Return [x, y] of the center of cell containing provided text 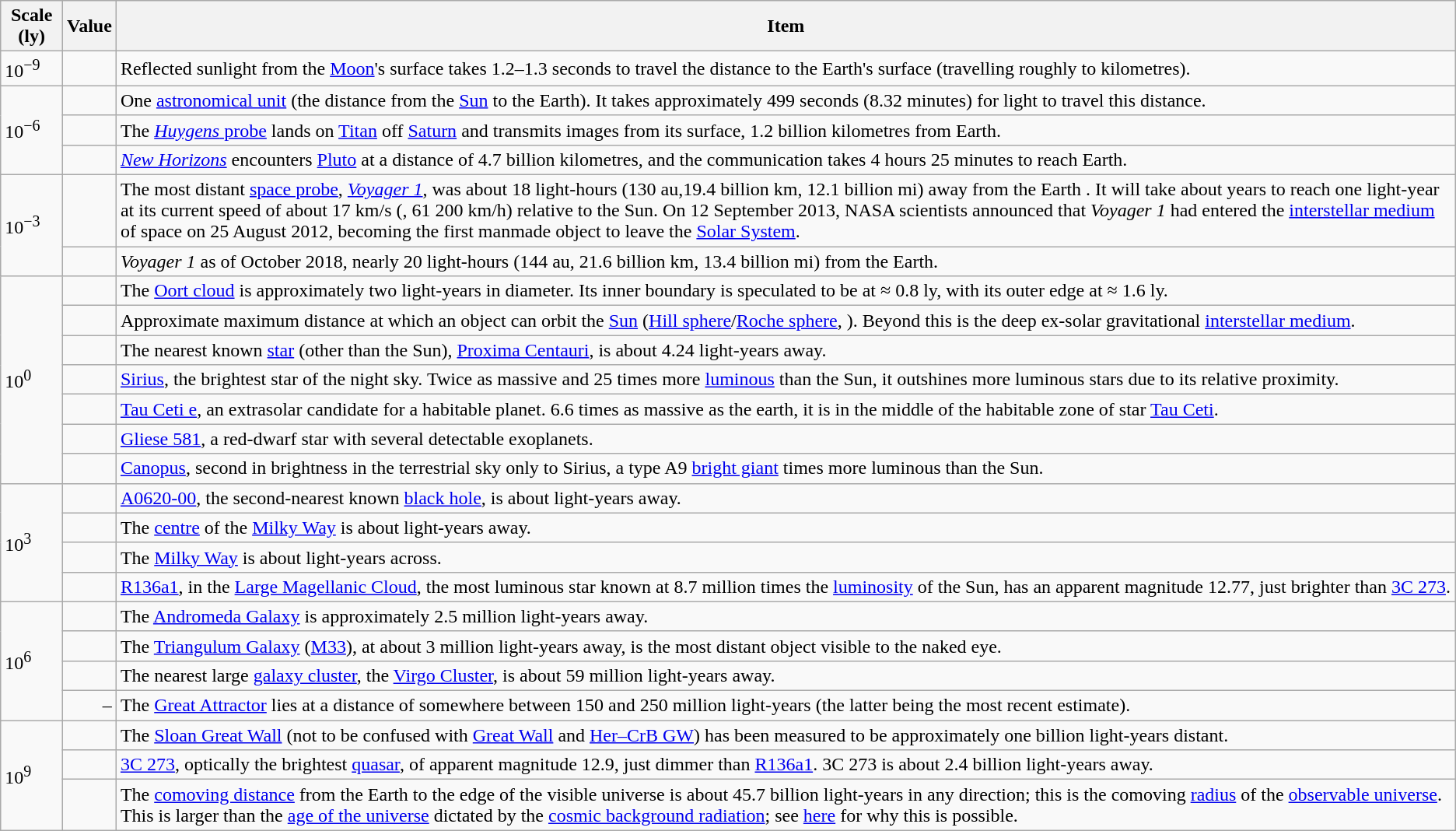
One astronomical unit (the distance from the Sun to the Earth). It takes approximately 499 seconds (8.32 minutes) for light to travel this distance. [786, 100]
New Horizons encounters Pluto at a distance of 4.7 billion kilometres, and the communication takes 4 hours 25 minutes to reach Earth. [786, 160]
3C 273, optically the brightest quasar, of apparent magnitude 12.9, just dimmer than R136a1. 3C 273 is about 2.4 billion light-years away. [786, 765]
103 [32, 542]
The Huygens probe lands on Titan off Saturn and transmits images from its surface, 1.2 billion kilometres from Earth. [786, 130]
Canopus, second in brightness in the terrestrial sky only to Sirius, a type A9 bright giant times more luminous than the Sun. [786, 468]
The centre of the Milky Way is about light-years away. [786, 528]
The nearest known star (other than the Sun), Proxima Centauri, is about 4.24 light-years away. [786, 350]
109 [32, 775]
10−3 [32, 226]
Scale (ly) [32, 26]
100 [32, 380]
Gliese 581, a red-dwarf star with several detectable exoplanets. [786, 439]
Reflected sunlight from the Moon's surface takes 1.2–1.3 seconds to travel the distance to the Earth's surface (travelling roughly to kilometres). [786, 68]
The Andromeda Galaxy is approximately 2.5 million light-years away. [786, 616]
The Great Attractor lies at a distance of somewhere between 150 and 250 million light-years (the latter being the most recent estimate). [786, 706]
The Milky Way is about light-years across. [786, 557]
The Sloan Great Wall (not to be confused with Great Wall and Her–CrB GW) has been measured to be approximately one billion light-years distant. [786, 735]
106 [32, 661]
Voyager 1 as of October 2018, nearly 20 light-hours (144 au, 21.6 billion km, 13.4 billion mi) from the Earth. [786, 261]
Value [90, 26]
The Triangulum Galaxy (M33), at about 3 million light-years away, is the most distant object visible to the naked eye. [786, 646]
– [90, 706]
The nearest large galaxy cluster, the Virgo Cluster, is about 59 million light-years away. [786, 675]
The Oort cloud is approximately two light-years in diameter. Its inner boundary is speculated to be at ≈ 0.8 ly, with its outer edge at ≈ 1.6 ly. [786, 291]
10−6 [32, 130]
A0620-00, the second-nearest known black hole, is about light-years away. [786, 498]
10−9 [32, 68]
Item [786, 26]
